Identify which cell holds the provided text, then report its [x, y] central coordinate. 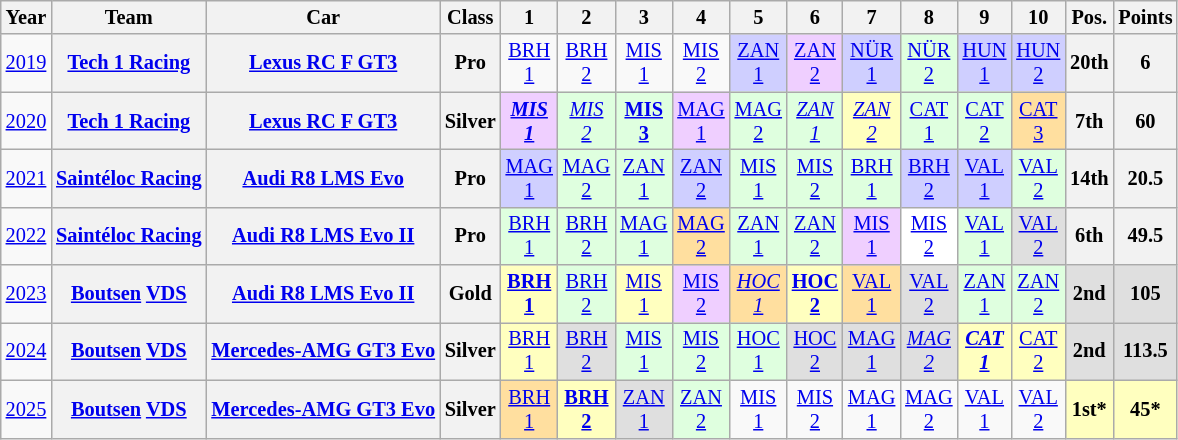
7th [1089, 121]
113.5 [1145, 351]
3 [644, 17]
5 [758, 17]
2022 [26, 236]
NÜR1 [872, 63]
6th [1089, 236]
49.5 [1145, 236]
HUN2 [1038, 63]
2 [586, 17]
4 [700, 17]
1st* [1089, 409]
14th [1089, 178]
NÜR2 [928, 63]
Car [323, 17]
8 [928, 17]
2023 [26, 294]
Pos. [1089, 17]
20th [1089, 63]
105 [1145, 294]
2025 [26, 409]
20.5 [1145, 178]
2021 [26, 178]
Class [470, 17]
7 [872, 17]
9 [984, 17]
60 [1145, 121]
Points [1145, 17]
10 [1038, 17]
Year [26, 17]
2019 [26, 63]
Gold [470, 294]
HUN1 [984, 63]
2020 [26, 121]
Team [128, 17]
CAT3 [1038, 121]
MIS3 [644, 121]
Audi R8 LMS Evo [323, 178]
1 [530, 17]
2024 [26, 351]
45* [1145, 409]
